Identify which cell holds the provided text, then report its [x, y] central coordinate. 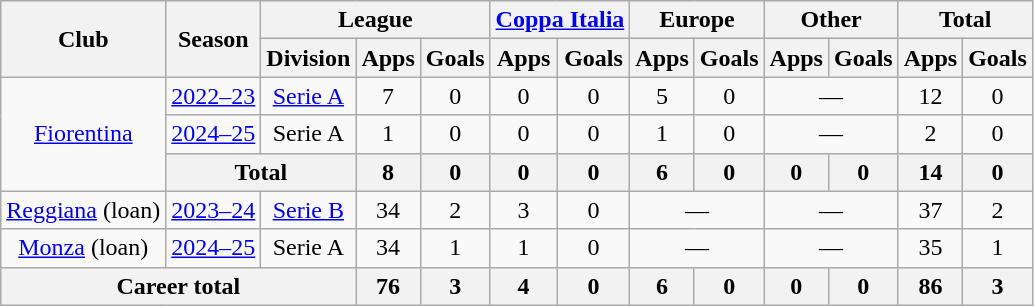
Fiorentina [84, 134]
76 [388, 286]
5 [662, 96]
Coppa Italia [560, 20]
Season [214, 39]
Europe [697, 20]
Serie B [308, 210]
Monza (loan) [84, 248]
Career total [178, 286]
12 [930, 96]
14 [930, 172]
2022–23 [214, 96]
35 [930, 248]
37 [930, 210]
86 [930, 286]
League [376, 20]
4 [524, 286]
Reggiana (loan) [84, 210]
Other [831, 20]
2023–24 [214, 210]
Division [308, 58]
8 [388, 172]
7 [388, 96]
Club [84, 39]
